Locate the cell with the specified text and output its [x, y] center coordinate. 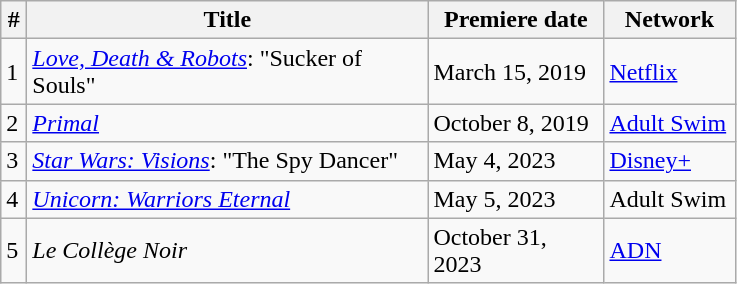
Title [228, 20]
2 [14, 123]
5 [14, 250]
Netflix [670, 72]
October 31, 2023 [516, 250]
3 [14, 161]
ADN [670, 250]
Disney+ [670, 161]
May 5, 2023 [516, 199]
1 [14, 72]
Love, Death & Robots: "Sucker of Souls" [228, 72]
Primal [228, 123]
May 4, 2023 [516, 161]
Le Collège Noir [228, 250]
Star Wars: Visions: "The Spy Dancer" [228, 161]
# [14, 20]
March 15, 2019 [516, 72]
Unicorn: Warriors Eternal [228, 199]
Network [670, 20]
October 8, 2019 [516, 123]
Premiere date [516, 20]
4 [14, 199]
